Scan for the cell matching the given text and deliver its [X, Y] coordinate at center. 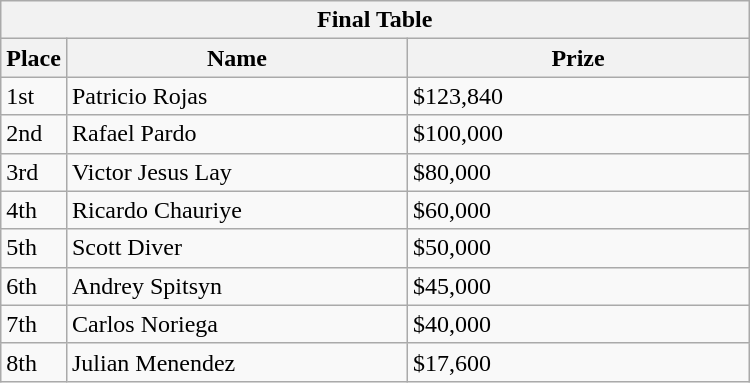
Carlos Noriega [236, 324]
$60,000 [578, 210]
Final Table [375, 20]
$100,000 [578, 134]
$123,840 [578, 96]
Patricio Rojas [236, 96]
$50,000 [578, 248]
$45,000 [578, 286]
$17,600 [578, 362]
Prize [578, 58]
Name [236, 58]
Rafael Pardo [236, 134]
8th [34, 362]
Julian Menendez [236, 362]
5th [34, 248]
$80,000 [578, 172]
3rd [34, 172]
Scott Diver [236, 248]
Andrey Spitsyn [236, 286]
1st [34, 96]
6th [34, 286]
Victor Jesus Lay [236, 172]
7th [34, 324]
Place [34, 58]
Ricardo Chauriye [236, 210]
4th [34, 210]
2nd [34, 134]
$40,000 [578, 324]
